Detect which cell encompasses the target text, then output its [x, y] center coordinate. 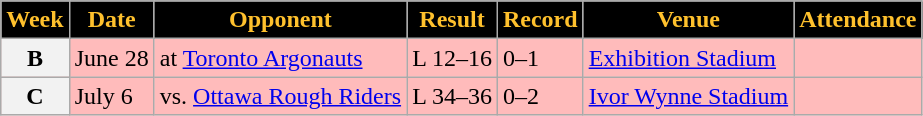
Exhibition Stadium [688, 58]
0–2 [540, 96]
C [35, 96]
Result [452, 20]
at Toronto Argonauts [280, 58]
L 12–16 [452, 58]
Opponent [280, 20]
Week [35, 20]
B [35, 58]
vs. Ottawa Rough Riders [280, 96]
July 6 [112, 96]
Attendance [858, 20]
0–1 [540, 58]
Record [540, 20]
June 28 [112, 58]
L 34–36 [452, 96]
Venue [688, 20]
Date [112, 20]
Ivor Wynne Stadium [688, 96]
